Search for the cell housing the specified text and yield its (x, y) center coordinate. 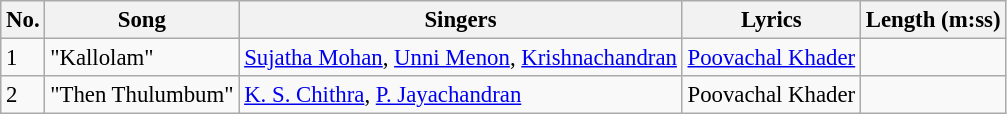
Lyrics (771, 20)
K. S. Chithra, P. Jayachandran (460, 95)
Length (m:ss) (932, 20)
No. (23, 20)
"Then Thulumbum" (142, 95)
2 (23, 95)
"Kallolam" (142, 58)
Song (142, 20)
Sujatha Mohan, Unni Menon, Krishnachandran (460, 58)
1 (23, 58)
Singers (460, 20)
